Extract the [x, y] coordinate from the center of the cell holding the provided text.  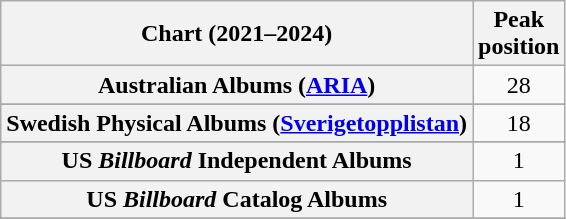
US Billboard Catalog Albums [237, 199]
Swedish Physical Albums (Sverigetopplistan) [237, 123]
Peakposition [519, 34]
Chart (2021–2024) [237, 34]
28 [519, 85]
18 [519, 123]
Australian Albums (ARIA) [237, 85]
US Billboard Independent Albums [237, 161]
